Pinpoint the cell where the given text exists, returning its [X, Y] midpoint coordinate. 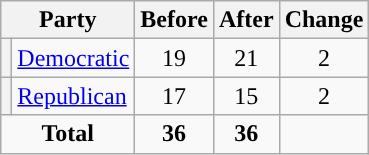
19 [174, 58]
Change [324, 20]
Total [68, 134]
Republican [74, 96]
17 [174, 96]
15 [246, 96]
Democratic [74, 58]
Party [68, 20]
After [246, 20]
Before [174, 20]
21 [246, 58]
